Scan for the cell matching the given text and deliver its [x, y] coordinate at center. 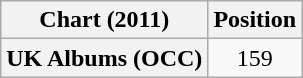
UK Albums (OCC) [104, 58]
Position [255, 20]
159 [255, 58]
Chart (2011) [104, 20]
